Find where the given text appears and provide that cell's center as [X, Y] coordinate. 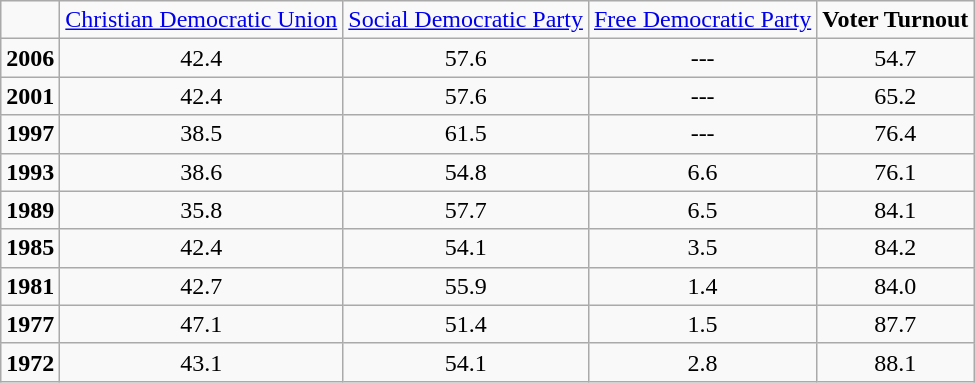
43.1 [202, 362]
57.7 [466, 210]
Christian Democratic Union [202, 20]
51.4 [466, 324]
76.1 [896, 172]
Social Democratic Party [466, 20]
54.8 [466, 172]
1989 [30, 210]
47.1 [202, 324]
1981 [30, 286]
1993 [30, 172]
88.1 [896, 362]
1972 [30, 362]
2001 [30, 96]
61.5 [466, 134]
Free Democratic Party [702, 20]
76.4 [896, 134]
2006 [30, 58]
84.2 [896, 248]
65.2 [896, 96]
1977 [30, 324]
1.5 [702, 324]
3.5 [702, 248]
54.7 [896, 58]
55.9 [466, 286]
1.4 [702, 286]
84.0 [896, 286]
2.8 [702, 362]
1985 [30, 248]
6.5 [702, 210]
1997 [30, 134]
42.7 [202, 286]
Voter Turnout [896, 20]
6.6 [702, 172]
38.6 [202, 172]
38.5 [202, 134]
87.7 [896, 324]
35.8 [202, 210]
84.1 [896, 210]
